From the cell containing the given text, extract its center point as [X, Y] coordinate. 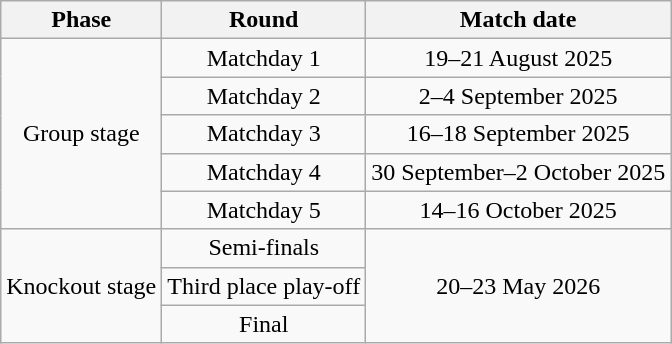
19–21 August 2025 [518, 58]
Matchday 4 [264, 172]
Matchday 1 [264, 58]
Matchday 2 [264, 96]
Round [264, 20]
Knockout stage [82, 286]
20–23 May 2026 [518, 286]
16–18 September 2025 [518, 134]
Group stage [82, 134]
Third place play-off [264, 286]
Semi-finals [264, 248]
Phase [82, 20]
2–4 September 2025 [518, 96]
14–16 October 2025 [518, 210]
Final [264, 324]
Matchday 5 [264, 210]
30 September–2 October 2025 [518, 172]
Matchday 3 [264, 134]
Match date [518, 20]
